Locate the cell with the specified text and output its (X, Y) center coordinate. 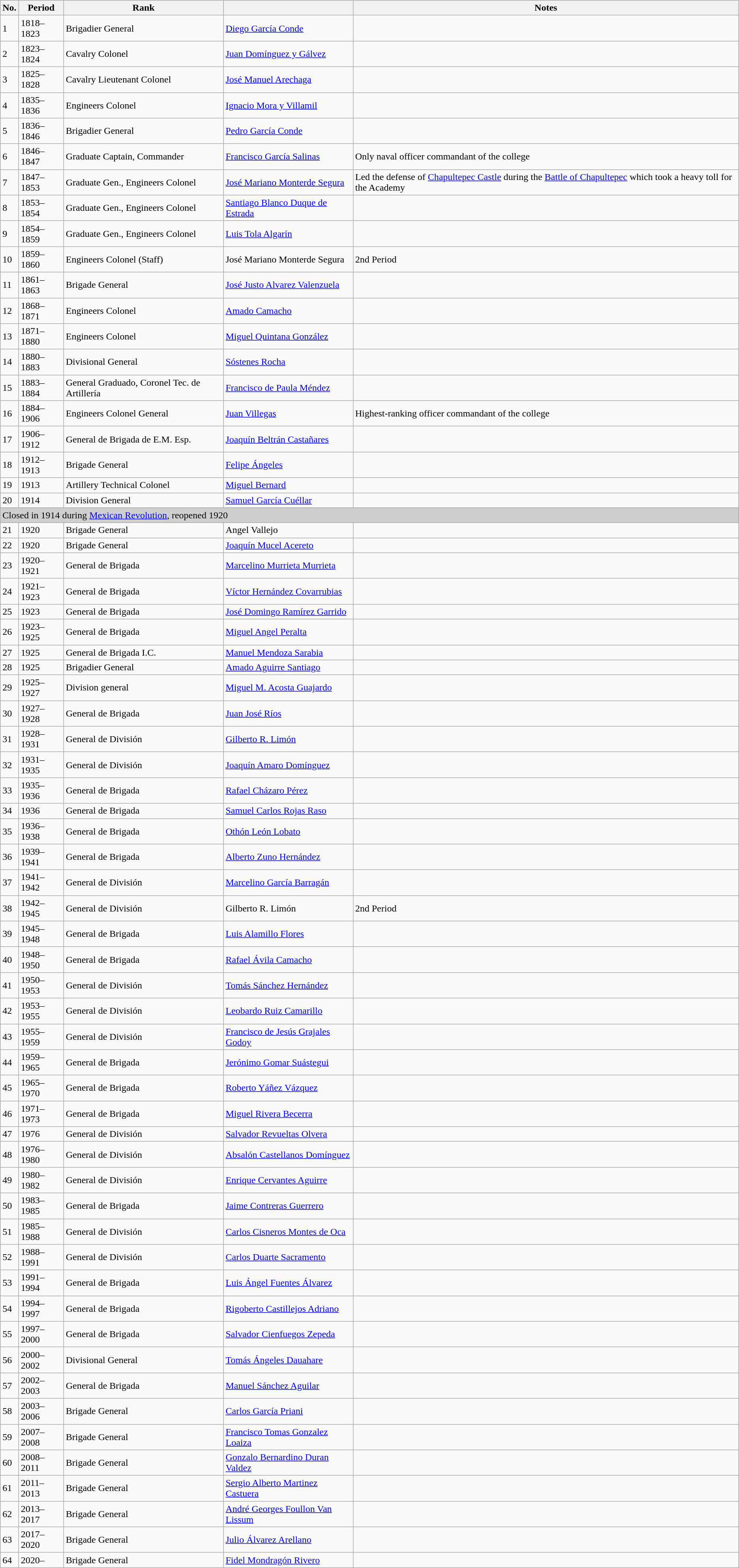
Juan Villegas (288, 414)
33 (9, 790)
1942–1945 (41, 908)
Cavalry Colonel (144, 54)
36 (9, 857)
45 (9, 1088)
2017–2020 (41, 1540)
15 (9, 388)
Salvador Cienfuegos Zepeda (288, 1334)
Tomás Ángeles Dauahare (288, 1360)
Angel Vallejo (288, 530)
Enrique Cervantes Aguirre (288, 1180)
Francisco Tomas Gonzalez Loaiza (288, 1437)
49 (9, 1180)
34 (9, 811)
1 (9, 28)
Period (41, 8)
1884–1906 (41, 414)
19 (9, 485)
Rigoberto Castillejos Adriano (288, 1308)
1861–1863 (41, 285)
32 (9, 765)
35 (9, 831)
28 (9, 668)
51 (9, 1232)
Francisco de Jesús Grajales Godoy (288, 1037)
Closed in 1914 during Mexican Revolution, reopened 1920 (369, 515)
1836–1846 (41, 131)
Joaquín Beltrán Castañares (288, 439)
1931–1935 (41, 765)
Sergio Alberto Martinez Castuera (288, 1488)
50 (9, 1206)
37 (9, 883)
24 (9, 591)
1959–1965 (41, 1063)
Sóstenes Rocha (288, 362)
Artillery Technical Colonel (144, 485)
Led the defense of Chapultepec Castle during the Battle of Chapultepec which took a heavy toll for the Academy (546, 182)
2003–2006 (41, 1411)
Francisco de Paula Méndez (288, 388)
13 (9, 336)
14 (9, 362)
41 (9, 985)
1936–1938 (41, 831)
Samuel García Cuéllar (288, 500)
Diego García Conde (288, 28)
Miguel Angel Peralta (288, 632)
José Justo Alvarez Valenzuela (288, 285)
Manuel Sánchez Aguilar (288, 1386)
Absalón Castellanos Domínguez (288, 1154)
2000–2002 (41, 1360)
General de Brigada I.C. (144, 653)
9 (9, 234)
39 (9, 934)
30 (9, 714)
Pedro García Conde (288, 131)
2011–2013 (41, 1488)
1914 (41, 500)
8 (9, 208)
7 (9, 182)
Miguel Bernard (288, 485)
1927–1928 (41, 714)
1994–1997 (41, 1308)
Miguel Quintana González (288, 336)
4 (9, 105)
Tomás Sánchez Hernández (288, 985)
44 (9, 1063)
José Manuel Arechaga (288, 80)
25 (9, 611)
20 (9, 500)
Miguel M. Acosta Guajardo (288, 688)
1853–1854 (41, 208)
1835–1836 (41, 105)
1936 (41, 811)
Víctor Hernández Covarrubias (288, 591)
21 (9, 530)
56 (9, 1360)
2008–2011 (41, 1463)
1920–1921 (41, 565)
1976–1980 (41, 1154)
Santiago Blanco Duque de Estrada (288, 208)
Luis Tola Algarín (288, 234)
62 (9, 1514)
1980–1982 (41, 1180)
Francisco García Salinas (288, 156)
Leobardo Ruiz Camarillo (288, 1011)
Joaquín Amaro Domínguez (288, 765)
2 (9, 54)
Cavalry Lieutenant Colonel (144, 80)
Jerónimo Gomar Suástegui (288, 1063)
Graduate Captain, Commander (144, 156)
Engineers Colonel (Staff) (144, 259)
10 (9, 259)
Division General (144, 500)
1825–1828 (41, 80)
Rafael Cházaro Pérez (288, 790)
1921–1923 (41, 591)
1823–1824 (41, 54)
17 (9, 439)
1880–1883 (41, 362)
Luis Alamillo Flores (288, 934)
Juan José Ríos (288, 714)
3 (9, 80)
Samuel Carlos Rojas Raso (288, 811)
1955–1959 (41, 1037)
1906–1912 (41, 439)
General Graduado, Coronel Tec. de Artillería (144, 388)
48 (9, 1154)
38 (9, 908)
Carlos Cisneros Montes de Oca (288, 1232)
1965–1970 (41, 1088)
1939–1941 (41, 857)
42 (9, 1011)
47 (9, 1134)
16 (9, 414)
1913 (41, 485)
59 (9, 1437)
José Domingo Ramírez Garrido (288, 611)
Juan Domínguez y Gálvez (288, 54)
55 (9, 1334)
12 (9, 310)
Alberto Zuno Hernández (288, 857)
Marcelino García Barragán (288, 883)
Gonzalo Bernardino Duran Valdez (288, 1463)
1859–1860 (41, 259)
2002–2003 (41, 1386)
Roberto Yáñez Vázquez (288, 1088)
Division general (144, 688)
1846–1847 (41, 156)
22 (9, 545)
31 (9, 739)
Notes (546, 8)
1883–1884 (41, 388)
1983–1985 (41, 1206)
2013–2017 (41, 1514)
1923–1925 (41, 632)
52 (9, 1257)
Ignacio Mora y Villamil (288, 105)
1953–1955 (41, 1011)
5 (9, 131)
43 (9, 1037)
1950–1953 (41, 985)
1923 (41, 611)
1925–1927 (41, 688)
Highest-ranking officer commandant of the college (546, 414)
1818–1823 (41, 28)
53 (9, 1283)
1988–1991 (41, 1257)
40 (9, 959)
1928–1931 (41, 739)
1941–1942 (41, 883)
Rafael Ávila Camacho (288, 959)
1948–1950 (41, 959)
1871–1880 (41, 336)
1945–1948 (41, 934)
1847–1853 (41, 182)
No. (9, 8)
Marcelino Murrieta Murrieta (288, 565)
Joaquín Mucel Acereto (288, 545)
Felipe Ángeles (288, 465)
1976 (41, 1134)
Salvador Revueltas Olvera (288, 1134)
6 (9, 156)
Rank (144, 8)
1912–1913 (41, 465)
63 (9, 1540)
46 (9, 1114)
64 (9, 1560)
26 (9, 632)
Julio Álvarez Arellano (288, 1540)
Amado Aguirre Santiago (288, 668)
1854–1859 (41, 234)
1997–2000 (41, 1334)
Manuel Mendoza Sarabia (288, 653)
1971–1973 (41, 1114)
General de Brigada de E.M. Esp. (144, 439)
Miguel Rivera Becerra (288, 1114)
2007–2008 (41, 1437)
61 (9, 1488)
Luis Ángel Fuentes Álvarez (288, 1283)
Othón León Lobato (288, 831)
29 (9, 688)
Fidel Mondragón Rivero (288, 1560)
27 (9, 653)
23 (9, 565)
André Georges Foullon Van Lissum (288, 1514)
11 (9, 285)
Jaime Contreras Guerrero (288, 1206)
Carlos García Priani (288, 1411)
60 (9, 1463)
1935–1936 (41, 790)
Only naval officer commandant of the college (546, 156)
57 (9, 1386)
Engineers Colonel General (144, 414)
54 (9, 1308)
Amado Camacho (288, 310)
1991–1994 (41, 1283)
18 (9, 465)
2020– (41, 1560)
1868–1871 (41, 310)
Carlos Duarte Sacramento (288, 1257)
58 (9, 1411)
1985–1988 (41, 1232)
